Output the (x, y) coordinate of the center of the cell containing the given text.  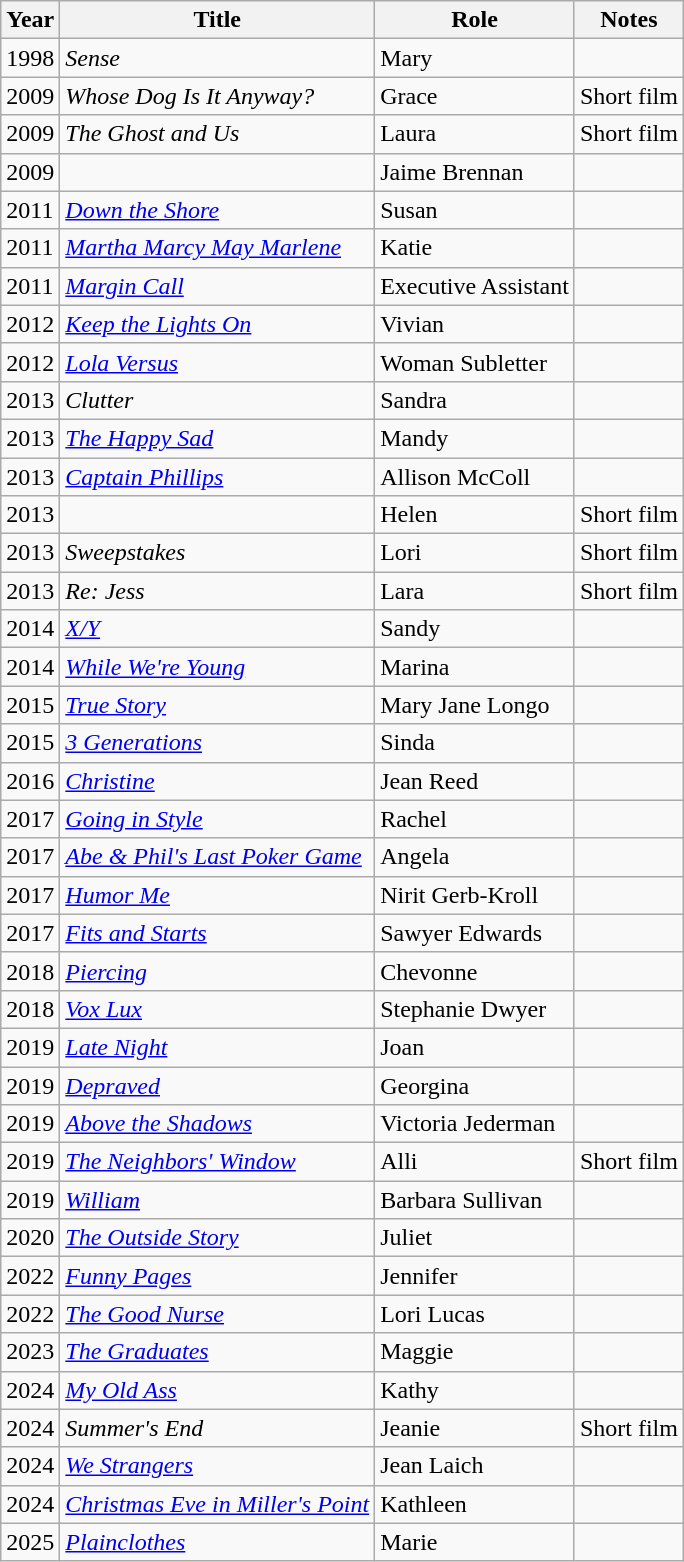
Depraved (218, 1085)
3 Generations (218, 743)
Joan (475, 1047)
The Neighbors' Window (218, 1162)
2020 (30, 1238)
Lori Lucas (475, 1314)
Down the Shore (218, 210)
The Ghost and Us (218, 134)
Maggie (475, 1352)
X/Y (218, 629)
Lara (475, 591)
Sawyer Edwards (475, 933)
Sinda (475, 743)
Jean Laich (475, 1466)
Clutter (218, 400)
Funny Pages (218, 1276)
Role (475, 20)
Piercing (218, 971)
My Old Ass (218, 1390)
Above the Shadows (218, 1124)
Angela (475, 857)
Kathy (475, 1390)
Grace (475, 96)
Juliet (475, 1238)
Late Night (218, 1047)
Stephanie Dwyer (475, 1009)
The Good Nurse (218, 1314)
Georgina (475, 1085)
Vox Lux (218, 1009)
Notes (628, 20)
2023 (30, 1352)
Susan (475, 210)
Christmas Eve in Miller's Point (218, 1504)
Marina (475, 667)
Helen (475, 515)
Martha Marcy May Marlene (218, 248)
Title (218, 20)
Humor Me (218, 895)
Executive Assistant (475, 286)
Abe & Phil's Last Poker Game (218, 857)
Sense (218, 58)
Going in Style (218, 819)
William (218, 1200)
Woman Subletter (475, 362)
Allison McColl (475, 477)
Lola Versus (218, 362)
Margin Call (218, 286)
Laura (475, 134)
Whose Dog Is It Anyway? (218, 96)
Marie (475, 1542)
Chevonne (475, 971)
Jaime Brennan (475, 172)
Jennifer (475, 1276)
The Happy Sad (218, 438)
The Graduates (218, 1352)
Captain Phillips (218, 477)
Mary Jane Longo (475, 705)
Re: Jess (218, 591)
Mandy (475, 438)
2025 (30, 1542)
Fits and Starts (218, 933)
Rachel (475, 819)
Christine (218, 781)
Jean Reed (475, 781)
Jeanie (475, 1428)
While We're Young (218, 667)
Nirit Gerb-Kroll (475, 895)
2016 (30, 781)
Sandy (475, 629)
Keep the Lights On (218, 324)
Barbara Sullivan (475, 1200)
Katie (475, 248)
Alli (475, 1162)
Kathleen (475, 1504)
Plainclothes (218, 1542)
Sweepstakes (218, 553)
Sandra (475, 400)
Summer's End (218, 1428)
Victoria Jederman (475, 1124)
Lori (475, 553)
Year (30, 20)
Vivian (475, 324)
True Story (218, 705)
The Outside Story (218, 1238)
Mary (475, 58)
We Strangers (218, 1466)
1998 (30, 58)
